Detect which cell encompasses the target text, then output its (x, y) center coordinate. 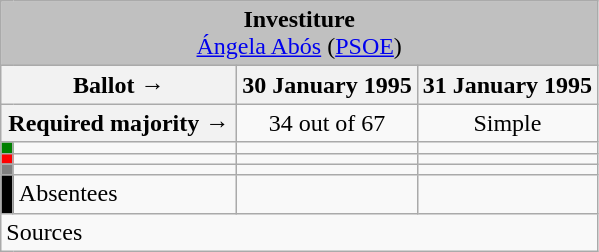
Required majority → (119, 123)
30 January 1995 (327, 85)
Absentees (125, 194)
31 January 1995 (507, 85)
InvestitureÁngela Abós (PSOE) (300, 34)
34 out of 67 (327, 123)
Ballot → (119, 85)
Simple (507, 123)
Sources (300, 232)
